Detect which cell encompasses the target text, then output its (x, y) center coordinate. 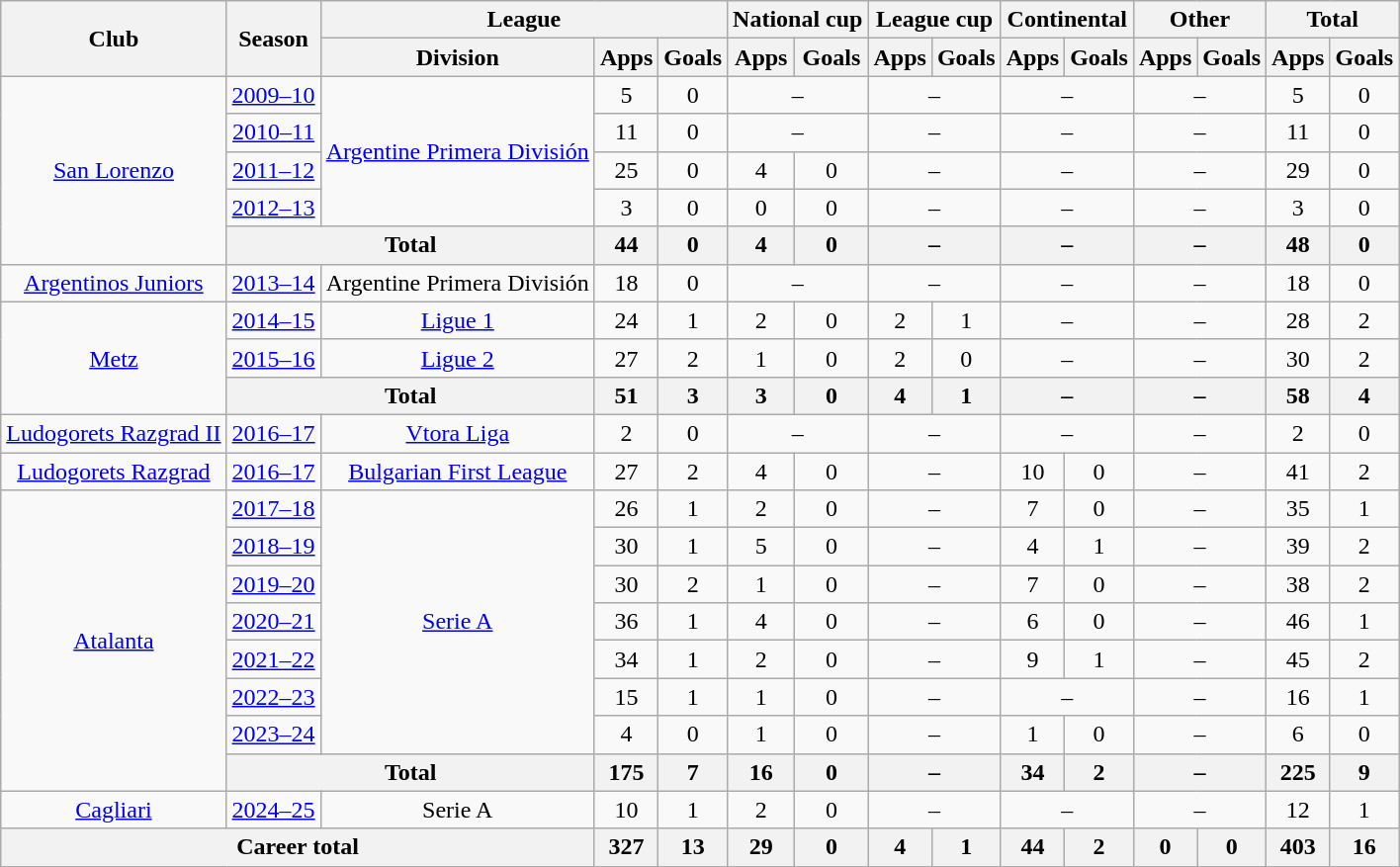
Bulgarian First League (457, 472)
Career total (299, 847)
2018–19 (273, 547)
2021–22 (273, 659)
Club (114, 39)
San Lorenzo (114, 170)
2013–14 (273, 283)
Season (273, 39)
Division (457, 57)
38 (1298, 584)
Ludogorets Razgrad II (114, 433)
25 (626, 170)
225 (1298, 772)
National cup (798, 20)
45 (1298, 659)
2011–12 (273, 170)
2009–10 (273, 95)
2024–25 (273, 810)
48 (1298, 245)
28 (1298, 320)
26 (626, 509)
2019–20 (273, 584)
Argentinos Juniors (114, 283)
Ligue 2 (457, 358)
41 (1298, 472)
2012–13 (273, 208)
Ligue 1 (457, 320)
15 (626, 697)
2022–23 (273, 697)
Ludogorets Razgrad (114, 472)
2017–18 (273, 509)
Metz (114, 358)
35 (1298, 509)
2010–11 (273, 132)
58 (1298, 395)
League cup (934, 20)
Other (1199, 20)
403 (1298, 847)
League (524, 20)
2023–24 (273, 735)
46 (1298, 622)
2015–16 (273, 358)
Atalanta (114, 641)
12 (1298, 810)
13 (693, 847)
2014–15 (273, 320)
Vtora Liga (457, 433)
39 (1298, 547)
2020–21 (273, 622)
36 (626, 622)
175 (626, 772)
Continental (1067, 20)
51 (626, 395)
Cagliari (114, 810)
24 (626, 320)
327 (626, 847)
